Output the (X, Y) coordinate of the center of the cell containing the given text.  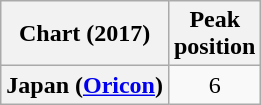
Japan (Oricon) (85, 85)
6 (214, 85)
Chart (2017) (85, 34)
Peakposition (214, 34)
